Identify which cell holds the provided text, then report its (X, Y) central coordinate. 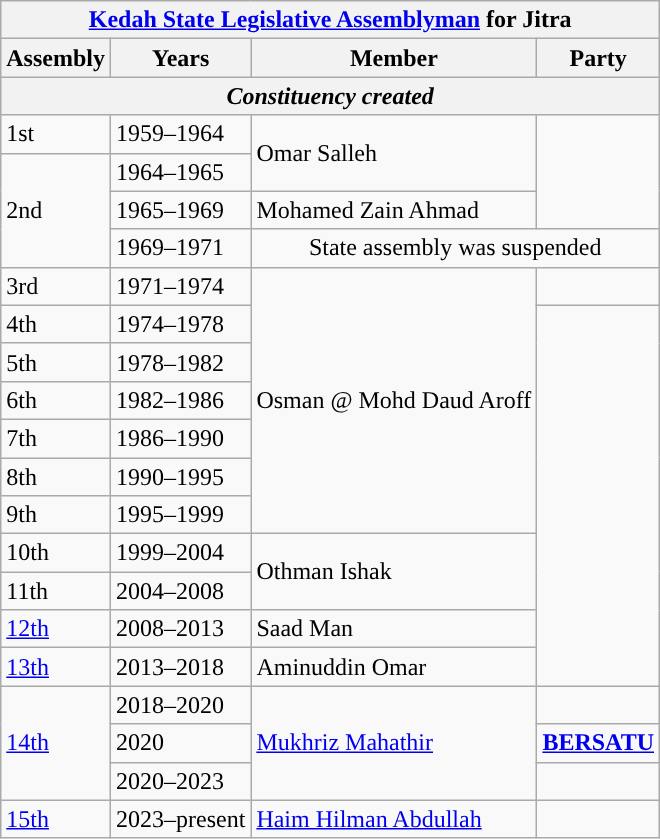
14th (56, 743)
2nd (56, 210)
Mukhriz Mahathir (394, 743)
Party (598, 58)
1999–2004 (180, 553)
2008–2013 (180, 629)
1959–1964 (180, 134)
7th (56, 438)
Aminuddin Omar (394, 667)
6th (56, 400)
2018–2020 (180, 705)
2020 (180, 743)
9th (56, 515)
Haim Hilman Abdullah (394, 819)
State assembly was suspended (456, 248)
1982–1986 (180, 400)
8th (56, 477)
1964–1965 (180, 172)
2004–2008 (180, 591)
1st (56, 134)
3rd (56, 286)
Saad Man (394, 629)
Kedah State Legislative Assemblyman for Jitra (330, 20)
1969–1971 (180, 248)
1990–1995 (180, 477)
1978–1982 (180, 362)
Assembly (56, 58)
13th (56, 667)
Mohamed Zain Ahmad (394, 210)
Omar Salleh (394, 153)
1971–1974 (180, 286)
11th (56, 591)
1974–1978 (180, 324)
Years (180, 58)
1995–1999 (180, 515)
Constituency created (330, 96)
2013–2018 (180, 667)
Osman @ Mohd Daud Aroff (394, 400)
2023–present (180, 819)
BERSATU (598, 743)
5th (56, 362)
Member (394, 58)
1965–1969 (180, 210)
15th (56, 819)
2020–2023 (180, 781)
Othman Ishak (394, 572)
10th (56, 553)
1986–1990 (180, 438)
4th (56, 324)
12th (56, 629)
